Search for the cell housing the specified text and yield its [x, y] center coordinate. 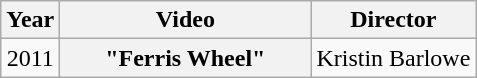
2011 [30, 58]
"Ferris Wheel" [186, 58]
Year [30, 20]
Video [186, 20]
Kristin Barlowe [394, 58]
Director [394, 20]
